Detect which cell encompasses the target text, then output its (X, Y) center coordinate. 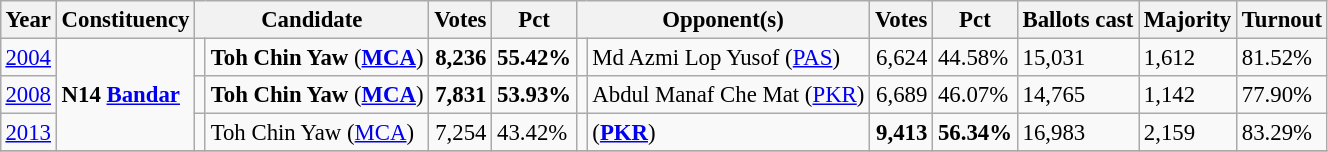
(PKR) (728, 133)
2008 (28, 95)
Year (28, 20)
7,831 (460, 95)
7,254 (460, 133)
Ballots cast (1078, 20)
Abdul Manaf Che Mat (PKR) (728, 95)
81.52% (1282, 57)
9,413 (902, 133)
6,624 (902, 57)
15,031 (1078, 57)
2,159 (1188, 133)
Candidate (312, 20)
1,612 (1188, 57)
2013 (28, 133)
Constituency (125, 20)
43.42% (534, 133)
8,236 (460, 57)
2004 (28, 57)
Opponent(s) (722, 20)
53.93% (534, 95)
N14 Bandar (125, 94)
46.07% (976, 95)
Turnout (1282, 20)
55.42% (534, 57)
56.34% (976, 133)
14,765 (1078, 95)
Md Azmi Lop Yusof (PAS) (728, 57)
44.58% (976, 57)
16,983 (1078, 133)
1,142 (1188, 95)
83.29% (1282, 133)
77.90% (1282, 95)
6,689 (902, 95)
Majority (1188, 20)
